Locate the cell with the specified text and output its (x, y) center coordinate. 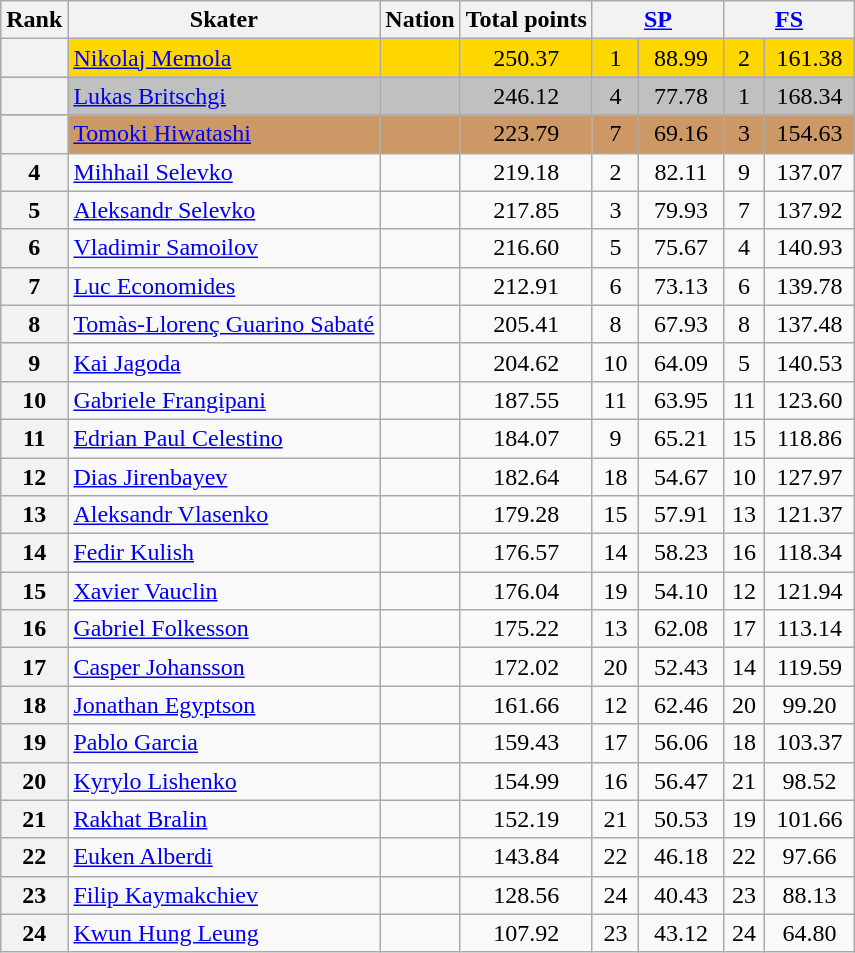
119.59 (809, 667)
50.53 (680, 819)
118.34 (809, 553)
Skater (224, 20)
Rakhat Bralin (224, 819)
161.38 (809, 58)
137.48 (809, 324)
127.97 (809, 477)
137.07 (809, 172)
Rank (34, 20)
40.43 (680, 895)
Kai Jagoda (224, 362)
219.18 (526, 172)
79.93 (680, 210)
Edrian Paul Celestino (224, 438)
Mihhail Selevko (224, 172)
Euken Alberdi (224, 857)
Gabriel Folkesson (224, 629)
Luc Economides (224, 286)
128.56 (526, 895)
Nation (420, 20)
Filip Kaymakchiev (224, 895)
Aleksandr Selevko (224, 210)
73.13 (680, 286)
69.16 (680, 134)
99.20 (809, 705)
113.14 (809, 629)
154.99 (526, 781)
103.37 (809, 743)
75.67 (680, 248)
65.21 (680, 438)
56.47 (680, 781)
140.53 (809, 362)
101.66 (809, 819)
246.12 (526, 96)
Lukas Britschgi (224, 96)
Tomoki Hiwatashi (224, 134)
121.94 (809, 591)
Xavier Vauclin (224, 591)
168.34 (809, 96)
118.86 (809, 438)
175.22 (526, 629)
77.78 (680, 96)
Pablo Garcia (224, 743)
139.78 (809, 286)
43.12 (680, 933)
Fedir Kulish (224, 553)
107.92 (526, 933)
182.64 (526, 477)
137.92 (809, 210)
Kwun Hung Leung (224, 933)
57.91 (680, 515)
Dias Jirenbayev (224, 477)
176.57 (526, 553)
82.11 (680, 172)
88.99 (680, 58)
154.63 (809, 134)
140.93 (809, 248)
Jonathan Egyptson (224, 705)
Gabriele Frangipani (224, 400)
179.28 (526, 515)
Aleksandr Vlasenko (224, 515)
62.46 (680, 705)
217.85 (526, 210)
176.04 (526, 591)
Vladimir Samoilov (224, 248)
SP (658, 20)
152.19 (526, 819)
159.43 (526, 743)
Total points (526, 20)
64.09 (680, 362)
187.55 (526, 400)
67.93 (680, 324)
52.43 (680, 667)
62.08 (680, 629)
184.07 (526, 438)
121.37 (809, 515)
63.95 (680, 400)
204.62 (526, 362)
58.23 (680, 553)
Casper Johansson (224, 667)
98.52 (809, 781)
Nikolaj Memola (224, 58)
161.66 (526, 705)
88.13 (809, 895)
250.37 (526, 58)
56.06 (680, 743)
FS (790, 20)
Kyrylo Lishenko (224, 781)
143.84 (526, 857)
64.80 (809, 933)
Tomàs-Llorenç Guarino Sabaté (224, 324)
172.02 (526, 667)
54.10 (680, 591)
216.60 (526, 248)
97.66 (809, 857)
212.91 (526, 286)
205.41 (526, 324)
46.18 (680, 857)
223.79 (526, 134)
123.60 (809, 400)
54.67 (680, 477)
